Identify which cell holds the provided text, then report its [X, Y] central coordinate. 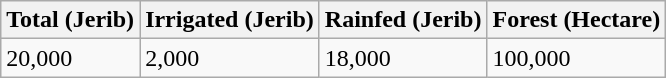
Rainfed (Jerib) [403, 20]
Irrigated (Jerib) [230, 20]
2,000 [230, 58]
100,000 [576, 58]
Total (Jerib) [70, 20]
18,000 [403, 58]
20,000 [70, 58]
Forest (Hectare) [576, 20]
